Locate the cell with the specified text and output its [x, y] center coordinate. 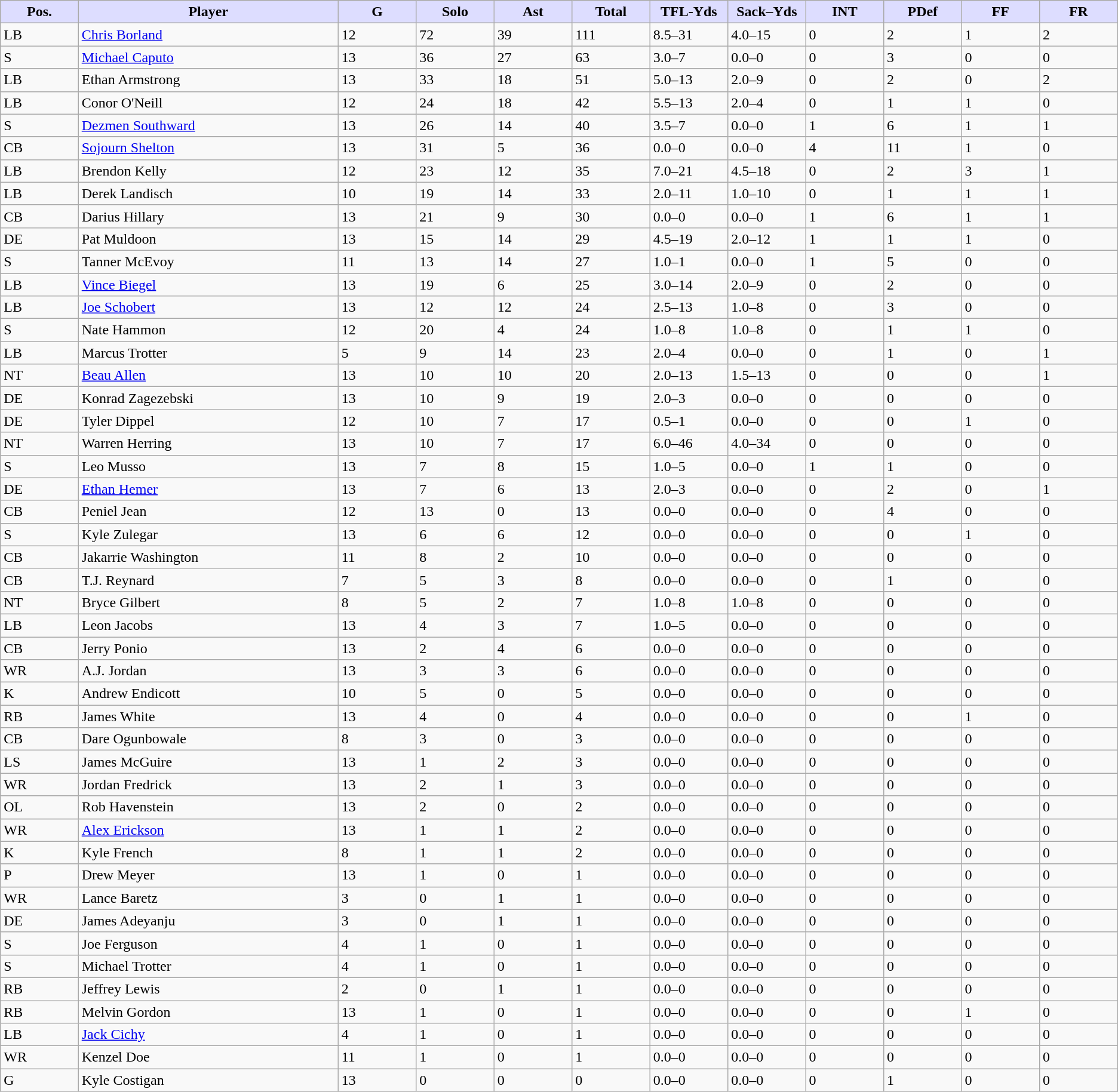
4.5–19 [689, 239]
1.5–13 [767, 376]
35 [611, 171]
2.0–12 [767, 239]
1.0–10 [767, 193]
Lance Baretz [208, 898]
111 [611, 35]
26 [455, 125]
3.0–7 [689, 57]
A.J. Jordan [208, 671]
Total [611, 12]
39 [533, 35]
PDef [923, 12]
5.5–13 [689, 103]
25 [611, 285]
Solo [455, 12]
31 [455, 148]
Dezmen Southward [208, 125]
Ethan Hemer [208, 489]
TFL-Yds [689, 12]
Jeffrey Lewis [208, 989]
40 [611, 125]
Darius Hillary [208, 216]
OL [39, 807]
P [39, 875]
Kenzel Doe [208, 1057]
Michael Trotter [208, 966]
Leo Musso [208, 466]
3.5–7 [689, 125]
63 [611, 57]
1.0–1 [689, 262]
Joe Ferguson [208, 943]
42 [611, 103]
7.0–21 [689, 171]
Drew Meyer [208, 875]
Jerry Ponio [208, 648]
Player [208, 12]
Rob Havenstein [208, 807]
Conor O'Neill [208, 103]
FF [1000, 12]
21 [455, 216]
Brendon Kelly [208, 171]
5.0–13 [689, 80]
4.0–34 [767, 444]
Jack Cichy [208, 1035]
Andrew Endicott [208, 694]
Peniel Jean [208, 512]
Ast [533, 12]
Pos. [39, 12]
FR [1079, 12]
Melvin Gordon [208, 1012]
Jakarrie Washington [208, 557]
2.5–13 [689, 307]
Chris Borland [208, 35]
James Adeyanju [208, 921]
Beau Allen [208, 376]
Leon Jacobs [208, 625]
Alex Erickson [208, 830]
51 [611, 80]
Pat Muldoon [208, 239]
6.0–46 [689, 444]
Jordan Fredrick [208, 785]
Warren Herring [208, 444]
Tanner McEvoy [208, 262]
Vince Biegel [208, 285]
2.0–13 [689, 376]
James White [208, 716]
Sojourn Shelton [208, 148]
72 [455, 35]
2.0–11 [689, 193]
Bryce Gilbert [208, 602]
Joe Schobert [208, 307]
Michael Caputo [208, 57]
8.5–31 [689, 35]
INT [844, 12]
Kyle Zulegar [208, 534]
30 [611, 216]
Ethan Armstrong [208, 80]
Marcus Trotter [208, 353]
0.5–1 [689, 421]
Konrad Zagezebski [208, 398]
LS [39, 762]
James McGuire [208, 762]
29 [611, 239]
Sack–Yds [767, 12]
Derek Landisch [208, 193]
T.J. Reynard [208, 580]
Nate Hammon [208, 330]
Dare Ogunbowale [208, 739]
4.0–15 [767, 35]
Kyle Costigan [208, 1080]
Kyle French [208, 853]
Tyler Dippel [208, 421]
3.0–14 [689, 285]
4.5–18 [767, 171]
